Locate the cell with the specified text and output its (x, y) center coordinate. 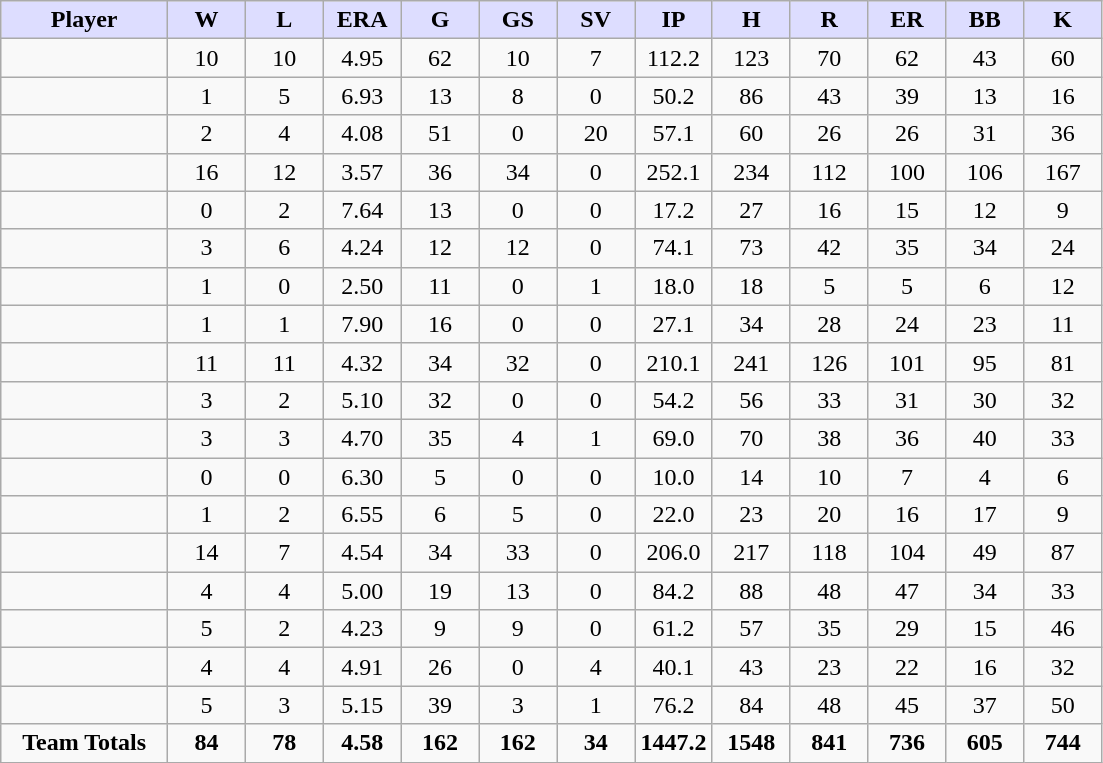
19 (440, 591)
BB (985, 20)
4.95 (362, 58)
87 (1063, 553)
61.2 (674, 629)
101 (907, 362)
37 (985, 705)
54.2 (674, 400)
28 (829, 324)
8 (518, 96)
234 (751, 172)
69.0 (674, 438)
95 (985, 362)
5.15 (362, 705)
1447.2 (674, 743)
22.0 (674, 515)
40 (985, 438)
81 (1063, 362)
3.57 (362, 172)
50.2 (674, 96)
5.10 (362, 400)
4.91 (362, 667)
6.30 (362, 477)
7.90 (362, 324)
86 (751, 96)
K (1063, 20)
241 (751, 362)
SV (596, 20)
118 (829, 553)
W (207, 20)
74.1 (674, 248)
56 (751, 400)
30 (985, 400)
100 (907, 172)
123 (751, 58)
4.70 (362, 438)
84.2 (674, 591)
GS (518, 20)
50 (1063, 705)
7.64 (362, 210)
1548 (751, 743)
841 (829, 743)
27.1 (674, 324)
H (751, 20)
42 (829, 248)
17 (985, 515)
45 (907, 705)
27 (751, 210)
17.2 (674, 210)
L (284, 20)
4.32 (362, 362)
51 (440, 134)
18.0 (674, 286)
4.08 (362, 134)
206.0 (674, 553)
Player (84, 20)
ERA (362, 20)
6.93 (362, 96)
R (829, 20)
167 (1063, 172)
10.0 (674, 477)
47 (907, 591)
605 (985, 743)
49 (985, 553)
6.55 (362, 515)
ER (907, 20)
G (440, 20)
744 (1063, 743)
78 (284, 743)
4.54 (362, 553)
18 (751, 286)
112 (829, 172)
4.24 (362, 248)
126 (829, 362)
104 (907, 553)
40.1 (674, 667)
57.1 (674, 134)
46 (1063, 629)
88 (751, 591)
IP (674, 20)
736 (907, 743)
29 (907, 629)
252.1 (674, 172)
106 (985, 172)
4.23 (362, 629)
57 (751, 629)
73 (751, 248)
22 (907, 667)
4.58 (362, 743)
2.50 (362, 286)
Team Totals (84, 743)
5.00 (362, 591)
76.2 (674, 705)
217 (751, 553)
210.1 (674, 362)
38 (829, 438)
112.2 (674, 58)
